Scan for the cell matching the given text and deliver its (X, Y) coordinate at center. 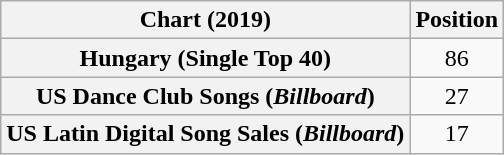
Position (457, 20)
17 (457, 134)
27 (457, 96)
Chart (2019) (206, 20)
Hungary (Single Top 40) (206, 58)
US Dance Club Songs (Billboard) (206, 96)
US Latin Digital Song Sales (Billboard) (206, 134)
86 (457, 58)
